Return [x, y] of the center of cell containing provided text 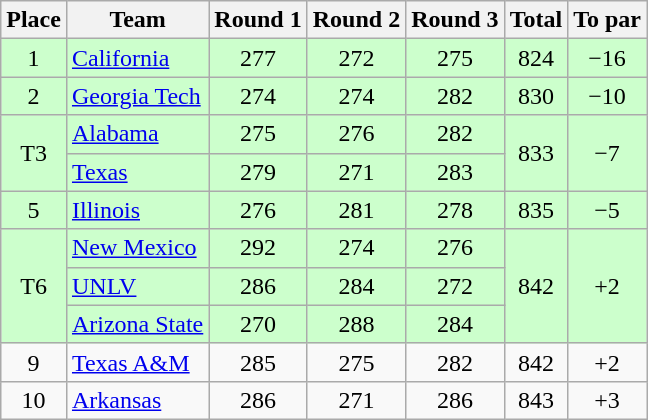
Illinois [137, 210]
Place [34, 20]
Arkansas [137, 400]
830 [536, 96]
Arizona State [137, 324]
277 [258, 58]
+3 [608, 400]
843 [536, 400]
279 [258, 172]
New Mexico [137, 248]
283 [455, 172]
10 [34, 400]
To par [608, 20]
5 [34, 210]
281 [356, 210]
835 [536, 210]
285 [258, 362]
833 [536, 153]
2 [34, 96]
Texas [137, 172]
288 [356, 324]
278 [455, 210]
9 [34, 362]
Round 3 [455, 20]
1 [34, 58]
UNLV [137, 286]
Texas A&M [137, 362]
Alabama [137, 134]
Total [536, 20]
270 [258, 324]
Round 1 [258, 20]
Round 2 [356, 20]
Georgia Tech [137, 96]
T6 [34, 286]
T3 [34, 153]
−5 [608, 210]
824 [536, 58]
292 [258, 248]
−16 [608, 58]
−10 [608, 96]
California [137, 58]
−7 [608, 153]
Team [137, 20]
